Capture the cell that displays the provided text and extract its (X, Y) central coordinate. 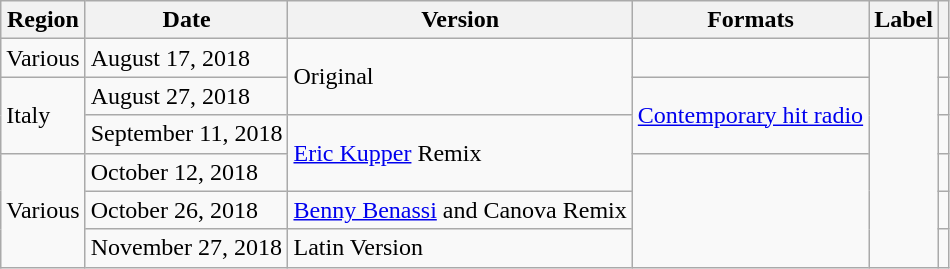
September 11, 2018 (186, 134)
Version (460, 20)
August 17, 2018 (186, 58)
October 12, 2018 (186, 172)
Original (460, 77)
Latin Version (460, 248)
Label (904, 20)
August 27, 2018 (186, 96)
Italy (43, 115)
Formats (750, 20)
Region (43, 20)
Date (186, 20)
Benny Benassi and Canova Remix (460, 210)
Eric Kupper Remix (460, 153)
Contemporary hit radio (750, 115)
November 27, 2018 (186, 248)
October 26, 2018 (186, 210)
